Locate the cell with the specified text and output its (x, y) center coordinate. 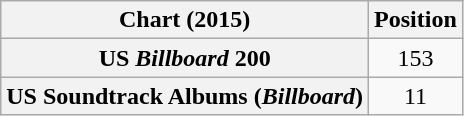
US Billboard 200 (185, 58)
11 (416, 96)
Position (416, 20)
Chart (2015) (185, 20)
US Soundtrack Albums (Billboard) (185, 96)
153 (416, 58)
